Find where the given text appears and provide that cell's center as [X, Y] coordinate. 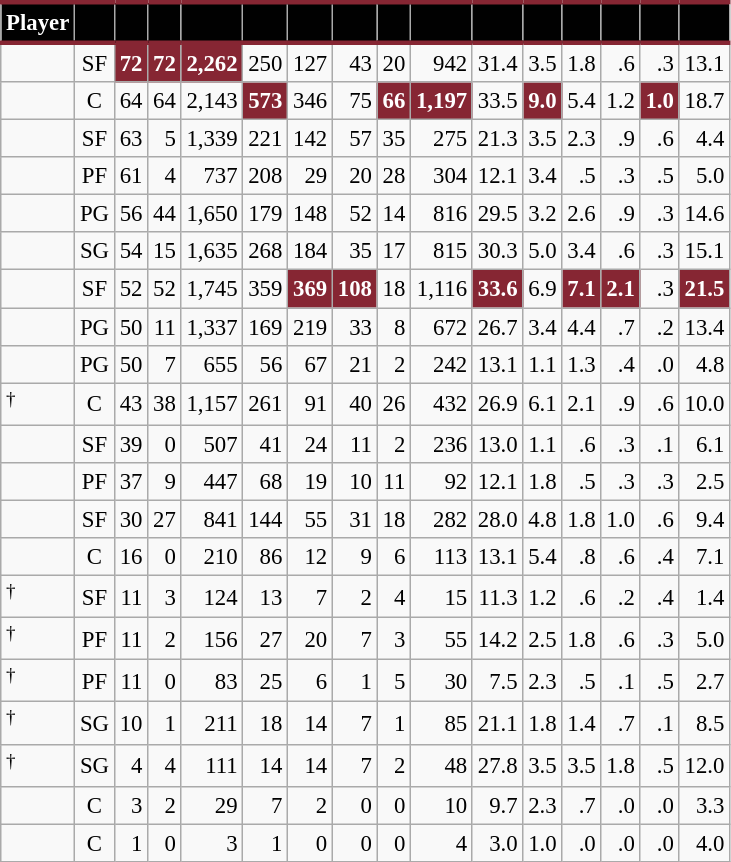
9.4 [704, 519]
1,197 [442, 101]
21.5 [704, 289]
31 [354, 519]
2,262 [212, 62]
21.3 [497, 139]
507 [212, 444]
432 [442, 404]
169 [266, 327]
2.7 [704, 681]
261 [266, 404]
26 [394, 404]
61 [130, 176]
359 [266, 289]
304 [442, 176]
31.4 [497, 62]
127 [310, 62]
33.5 [497, 101]
68 [266, 482]
124 [212, 596]
21 [354, 364]
28.0 [497, 519]
7.5 [497, 681]
12 [310, 557]
86 [266, 557]
737 [212, 176]
12.0 [704, 765]
111 [212, 765]
210 [212, 557]
1,339 [212, 139]
268 [266, 251]
26.9 [497, 404]
4.0 [704, 843]
25 [266, 681]
6.9 [542, 289]
2.6 [582, 214]
672 [442, 327]
3.3 [704, 805]
.8 [582, 557]
92 [442, 482]
18.7 [704, 101]
33 [354, 327]
44 [164, 214]
655 [212, 364]
219 [310, 327]
573 [266, 101]
144 [266, 519]
841 [212, 519]
83 [212, 681]
11.3 [497, 596]
2,143 [212, 101]
148 [310, 214]
13.0 [497, 444]
57 [354, 139]
15.1 [704, 251]
16 [130, 557]
28 [394, 176]
66 [394, 101]
38 [164, 404]
113 [442, 557]
8 [394, 327]
13 [266, 596]
37 [130, 482]
14.6 [704, 214]
39 [130, 444]
75 [354, 101]
33.6 [497, 289]
236 [442, 444]
10.0 [704, 404]
63 [130, 139]
3.0 [497, 843]
9.7 [497, 805]
275 [442, 139]
211 [212, 723]
1,650 [212, 214]
41 [266, 444]
Player [38, 22]
942 [442, 62]
8.5 [704, 723]
24 [310, 444]
1.3 [582, 364]
54 [130, 251]
9.0 [542, 101]
3.2 [542, 214]
40 [354, 404]
179 [266, 214]
17 [394, 251]
21.1 [497, 723]
369 [310, 289]
221 [266, 139]
1,635 [212, 251]
346 [310, 101]
91 [310, 404]
242 [442, 364]
27.8 [497, 765]
1,116 [442, 289]
85 [442, 723]
1,745 [212, 289]
29.5 [497, 214]
67 [310, 364]
1,337 [212, 327]
19 [310, 482]
282 [442, 519]
815 [442, 251]
30.3 [497, 251]
13.4 [704, 327]
142 [310, 139]
108 [354, 289]
156 [212, 639]
14.2 [497, 639]
48 [442, 765]
447 [212, 482]
816 [442, 214]
26.7 [497, 327]
250 [266, 62]
1,157 [212, 404]
184 [310, 251]
208 [266, 176]
